Locate the cell with the specified text and output its (X, Y) center coordinate. 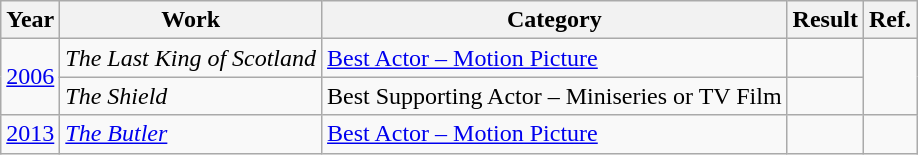
Work (191, 20)
Result (825, 20)
2013 (30, 134)
2006 (30, 77)
The Butler (191, 134)
Year (30, 20)
Ref. (890, 20)
Best Supporting Actor – Miniseries or TV Film (555, 96)
The Shield (191, 96)
Category (555, 20)
The Last King of Scotland (191, 58)
